Identify which cell holds the provided text, then report its [X, Y] central coordinate. 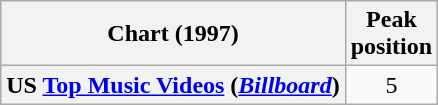
5 [391, 85]
Chart (1997) [173, 34]
Peakposition [391, 34]
US Top Music Videos (Billboard) [173, 85]
